Search for the cell housing the specified text and yield its [X, Y] center coordinate. 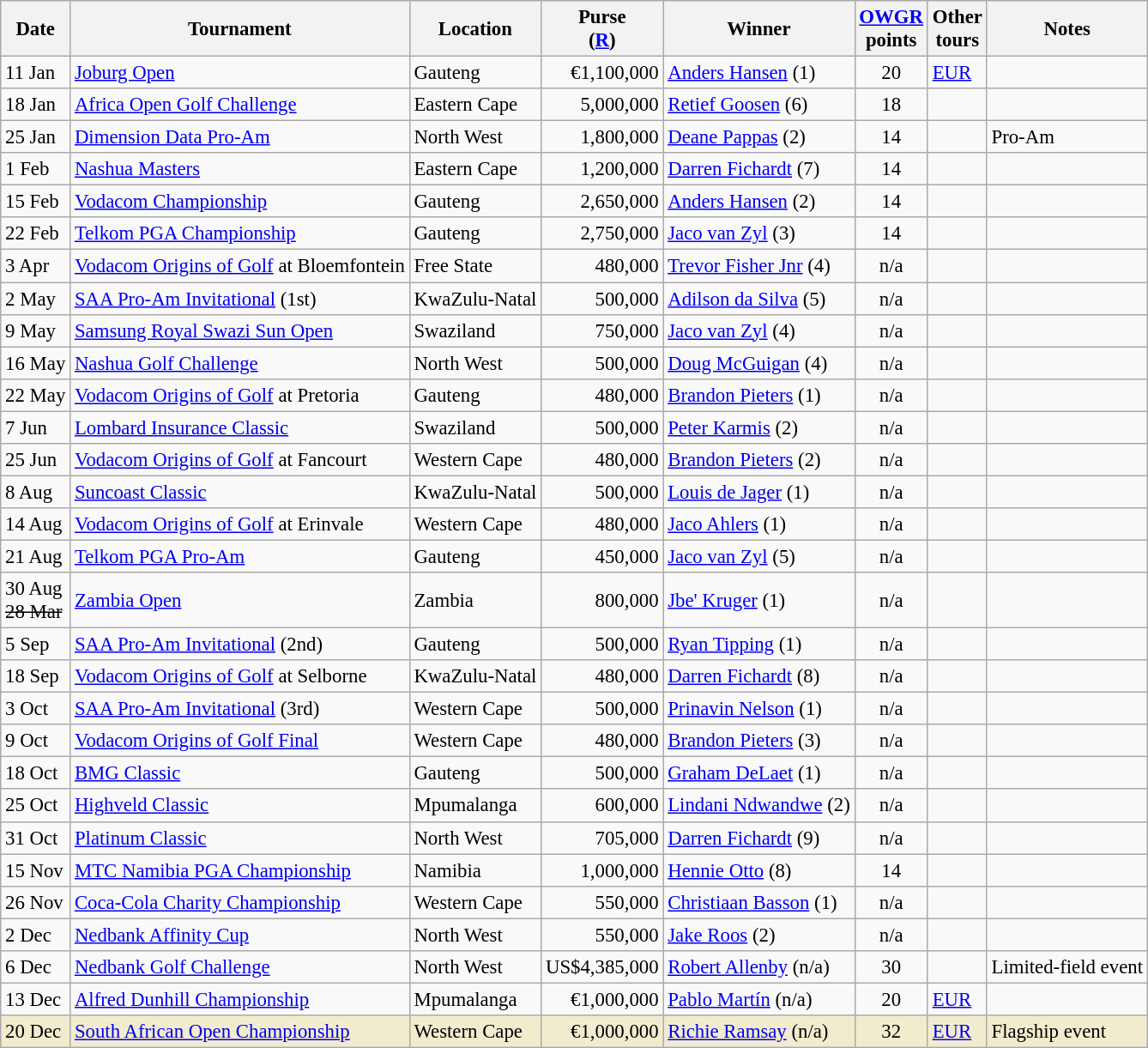
5,000,000 [602, 105]
Notes [1067, 29]
Zambia [475, 601]
Brandon Pieters (3) [758, 741]
Vodacom Origins of Golf at Erinvale [240, 524]
Limited-field event [1067, 967]
8 Aug [36, 492]
2 Dec [36, 935]
Namibia [475, 870]
Nashua Golf Challenge [240, 363]
South African Open Championship [240, 1032]
1 Feb [36, 169]
18 [891, 105]
€1,100,000 [602, 73]
7 Jun [36, 427]
18 Sep [36, 676]
32 [891, 1032]
BMG Classic [240, 773]
SAA Pro-Am Invitational (3rd) [240, 709]
Highveld Classic [240, 806]
Jbe' Kruger (1) [758, 601]
Location [475, 29]
Lombard Insurance Classic [240, 427]
22 Feb [36, 234]
26 Nov [36, 902]
Richie Ramsay (n/a) [758, 1032]
Jake Roos (2) [758, 935]
Robert Allenby (n/a) [758, 967]
18 Jan [36, 105]
Free State [475, 266]
Nedbank Affinity Cup [240, 935]
Vodacom Origins of Golf at Selborne [240, 676]
Pro-Am [1067, 137]
Jaco van Zyl (5) [758, 556]
Zambia Open [240, 601]
Anders Hansen (1) [758, 73]
Purse(R) [602, 29]
30 [891, 967]
Deane Pappas (2) [758, 137]
Winner [758, 29]
Telkom PGA Pro-Am [240, 556]
Nedbank Golf Challenge [240, 967]
Alfred Dunhill Championship [240, 999]
Vodacom Origins of Golf at Bloemfontein [240, 266]
Jaco van Zyl (3) [758, 234]
Doug McGuigan (4) [758, 363]
1,000,000 [602, 870]
Adilson da Silva (5) [758, 299]
Anders Hansen (2) [758, 202]
1,800,000 [602, 137]
Telkom PGA Championship [240, 234]
Date [36, 29]
Retief Goosen (6) [758, 105]
Trevor Fisher Jnr (4) [758, 266]
2 May [36, 299]
Africa Open Golf Challenge [240, 105]
Vodacom Origins of Golf Final [240, 741]
Vodacom Origins of Golf at Fancourt [240, 460]
Prinavin Nelson (1) [758, 709]
Ryan Tipping (1) [758, 645]
30 Aug28 Mar [36, 601]
25 Oct [36, 806]
14 Aug [36, 524]
Flagship event [1067, 1032]
OWGRpoints [891, 29]
21 Aug [36, 556]
Dimension Data Pro-Am [240, 137]
Brandon Pieters (1) [758, 395]
6 Dec [36, 967]
5 Sep [36, 645]
Brandon Pieters (2) [758, 460]
Samsung Royal Swazi Sun Open [240, 330]
11 Jan [36, 73]
Hennie Otto (8) [758, 870]
9 May [36, 330]
SAA Pro-Am Invitational (1st) [240, 299]
Othertours [958, 29]
MTC Namibia PGA Championship [240, 870]
Graham DeLaet (1) [758, 773]
600,000 [602, 806]
1,200,000 [602, 169]
Platinum Classic [240, 838]
Peter Karmis (2) [758, 427]
Coca-Cola Charity Championship [240, 902]
31 Oct [36, 838]
Lindani Ndwandwe (2) [758, 806]
18 Oct [36, 773]
Pablo Martín (n/a) [758, 999]
Darren Fichardt (8) [758, 676]
705,000 [602, 838]
US$4,385,000 [602, 967]
2,750,000 [602, 234]
Darren Fichardt (7) [758, 169]
2,650,000 [602, 202]
Darren Fichardt (9) [758, 838]
Suncoast Classic [240, 492]
25 Jan [36, 137]
25 Jun [36, 460]
800,000 [602, 601]
3 Oct [36, 709]
15 Feb [36, 202]
16 May [36, 363]
450,000 [602, 556]
Jaco van Zyl (4) [758, 330]
15 Nov [36, 870]
750,000 [602, 330]
13 Dec [36, 999]
9 Oct [36, 741]
20 Dec [36, 1032]
Vodacom Championship [240, 202]
SAA Pro-Am Invitational (2nd) [240, 645]
Joburg Open [240, 73]
Jaco Ahlers (1) [758, 524]
Christiaan Basson (1) [758, 902]
22 May [36, 395]
3 Apr [36, 266]
Tournament [240, 29]
Louis de Jager (1) [758, 492]
Vodacom Origins of Golf at Pretoria [240, 395]
Nashua Masters [240, 169]
